Output the [X, Y] coordinate of the center of the cell containing the given text.  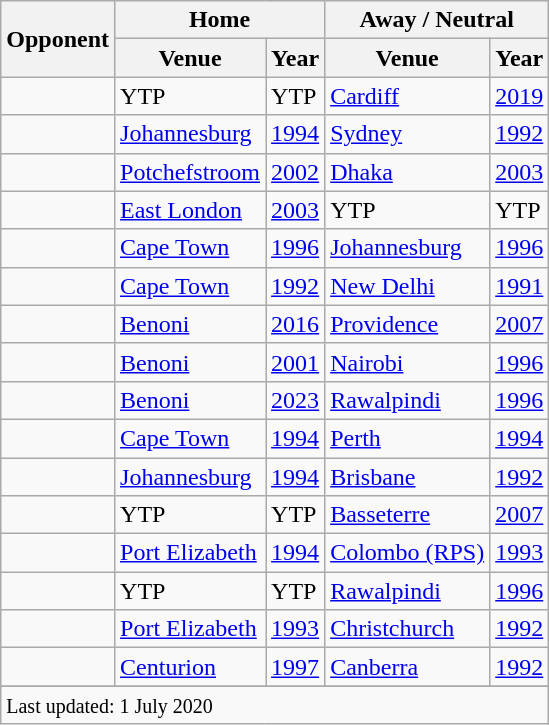
East London [190, 210]
2001 [296, 362]
1991 [520, 286]
Providence [408, 324]
Potchefstroom [190, 172]
Brisbane [408, 477]
Dhaka [408, 172]
2019 [520, 96]
2023 [296, 400]
2016 [296, 324]
Cardiff [408, 96]
Basseterre [408, 515]
Sydney [408, 134]
Opponent [58, 39]
Christchurch [408, 629]
Nairobi [408, 362]
1997 [296, 667]
Colombo (RPS) [408, 553]
Away / Neutral [437, 20]
2002 [296, 172]
Last updated: 1 July 2020 [275, 705]
New Delhi [408, 286]
Home [220, 20]
Perth [408, 438]
Canberra [408, 667]
Centurion [190, 667]
